Detect which cell encompasses the target text, then output its (x, y) center coordinate. 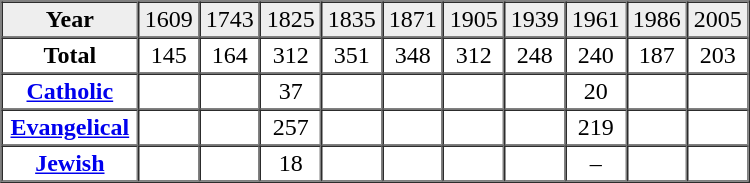
1835 (352, 20)
1986 (656, 20)
1609 (168, 20)
145 (168, 56)
20 (596, 92)
Jewish (70, 164)
Year (70, 20)
37 (290, 92)
– (596, 164)
257 (290, 128)
164 (230, 56)
Evangelical (70, 128)
203 (718, 56)
Total (70, 56)
2005 (718, 20)
351 (352, 56)
348 (412, 56)
18 (290, 164)
Catholic (70, 92)
1961 (596, 20)
1871 (412, 20)
219 (596, 128)
1743 (230, 20)
1905 (474, 20)
248 (534, 56)
1825 (290, 20)
1939 (534, 20)
240 (596, 56)
187 (656, 56)
